Extract the (X, Y) coordinate from the center of the cell holding the provided text.  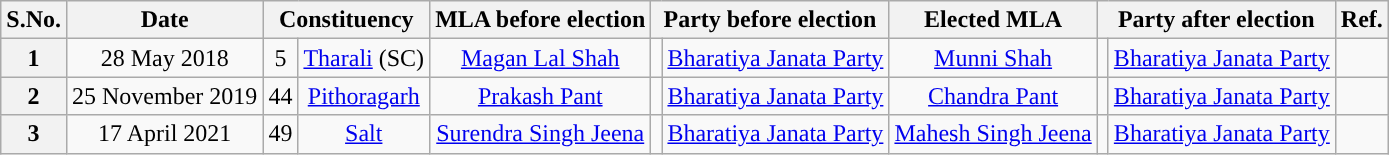
3 (34, 134)
Magan Lal Shah (540, 58)
Party after election (1216, 20)
Date (164, 20)
1 (34, 58)
17 April 2021 (164, 134)
28 May 2018 (164, 58)
Pithoragarh (364, 96)
49 (280, 134)
44 (280, 96)
Chandra Pant (993, 96)
Elected MLA (993, 20)
25 November 2019 (164, 96)
Party before election (770, 20)
Prakash Pant (540, 96)
Munni Shah (993, 58)
MLA before election (540, 20)
5 (280, 58)
Constituency (346, 20)
2 (34, 96)
Mahesh Singh Jeena (993, 134)
Ref. (1362, 20)
Salt (364, 134)
Tharali (SC) (364, 58)
S.No. (34, 20)
Surendra Singh Jeena (540, 134)
